Search for the cell housing the specified text and yield its [X, Y] center coordinate. 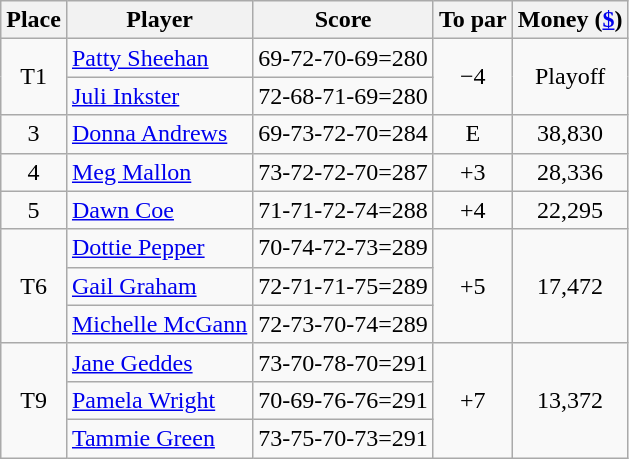
To par [472, 20]
+3 [472, 172]
−4 [472, 77]
73-72-72-70=287 [344, 172]
28,336 [570, 172]
Donna Andrews [159, 134]
Pamela Wright [159, 400]
+4 [472, 210]
38,830 [570, 134]
13,372 [570, 400]
72-68-71-69=280 [344, 96]
22,295 [570, 210]
73-70-78-70=291 [344, 362]
5 [34, 210]
T6 [34, 286]
Score [344, 20]
T1 [34, 77]
17,472 [570, 286]
70-74-72-73=289 [344, 248]
Dottie Pepper [159, 248]
Meg Mallon [159, 172]
Tammie Green [159, 438]
71-71-72-74=288 [344, 210]
Gail Graham [159, 286]
Michelle McGann [159, 324]
73-75-70-73=291 [344, 438]
72-73-70-74=289 [344, 324]
72-71-71-75=289 [344, 286]
Dawn Coe [159, 210]
Place [34, 20]
70-69-76-76=291 [344, 400]
4 [34, 172]
Juli Inkster [159, 96]
T9 [34, 400]
E [472, 134]
Player [159, 20]
69-72-70-69=280 [344, 58]
69-73-72-70=284 [344, 134]
Jane Geddes [159, 362]
Money ($) [570, 20]
Patty Sheehan [159, 58]
3 [34, 134]
+5 [472, 286]
Playoff [570, 77]
+7 [472, 400]
